Capture the cell that displays the provided text and extract its (X, Y) central coordinate. 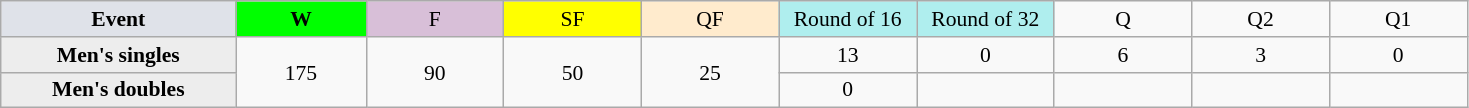
Q1 (1398, 19)
Q (1123, 19)
SF (573, 19)
Men's singles (118, 55)
6 (1123, 55)
Round of 32 (985, 19)
QF (710, 19)
25 (710, 72)
Round of 16 (848, 19)
Q2 (1261, 19)
Event (118, 19)
13 (848, 55)
F (435, 19)
50 (573, 72)
Men's doubles (118, 90)
175 (301, 72)
W (301, 19)
90 (435, 72)
3 (1261, 55)
